Extract the (x, y) coordinate from the center of the cell holding the provided text.  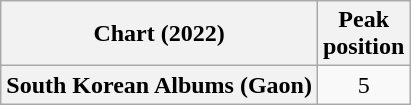
Peakposition (363, 34)
5 (363, 85)
Chart (2022) (160, 34)
South Korean Albums (Gaon) (160, 85)
